Locate the cell with the specified text and output its [X, Y] center coordinate. 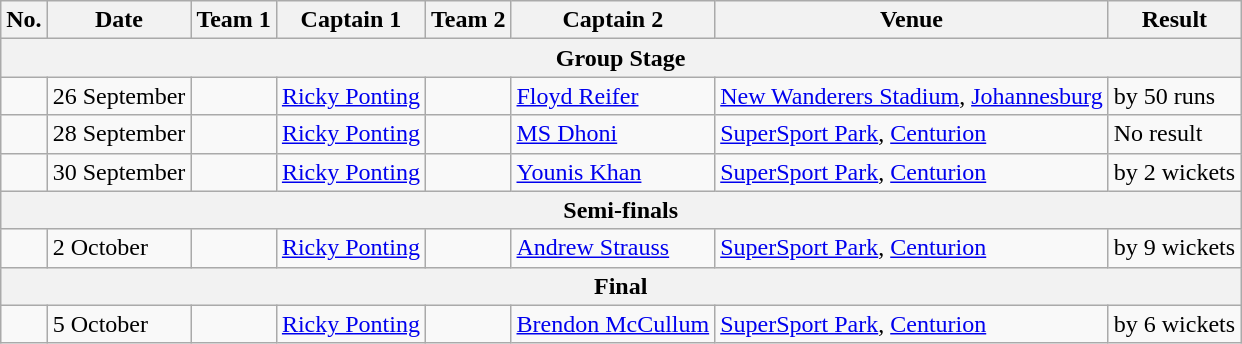
2 October [119, 248]
by 9 wickets [1174, 248]
by 50 runs [1174, 96]
Semi-finals [621, 210]
Team 2 [468, 20]
by 6 wickets [1174, 324]
Venue [912, 20]
Floyd Reifer [613, 96]
5 October [119, 324]
26 September [119, 96]
Result [1174, 20]
30 September [119, 172]
Younis Khan [613, 172]
MS Dhoni [613, 134]
Captain 2 [613, 20]
Group Stage [621, 58]
New Wanderers Stadium, Johannesburg [912, 96]
28 September [119, 134]
No result [1174, 134]
Captain 1 [350, 20]
Team 1 [234, 20]
Date [119, 20]
Final [621, 286]
Andrew Strauss [613, 248]
by 2 wickets [1174, 172]
No. [24, 20]
Brendon McCullum [613, 324]
